Find where the given text appears and provide that cell's center as (x, y) coordinate. 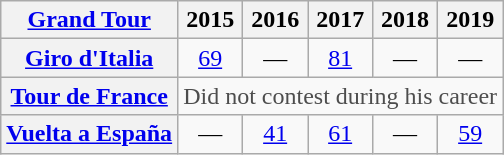
Giro d'Italia (90, 58)
Grand Tour (90, 20)
Tour de France (90, 96)
81 (340, 58)
Vuelta a España (90, 134)
Did not contest during his career (340, 96)
59 (470, 134)
2018 (406, 20)
2019 (470, 20)
2016 (276, 20)
2017 (340, 20)
41 (276, 134)
2015 (210, 20)
61 (340, 134)
69 (210, 58)
